Search for the cell housing the specified text and yield its (x, y) center coordinate. 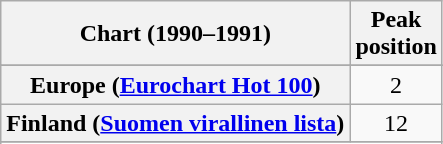
Peakposition (396, 34)
12 (396, 123)
Europe (Eurochart Hot 100) (176, 85)
2 (396, 85)
Finland (Suomen virallinen lista) (176, 123)
Chart (1990–1991) (176, 34)
